Identify which cell holds the provided text, then report its [x, y] central coordinate. 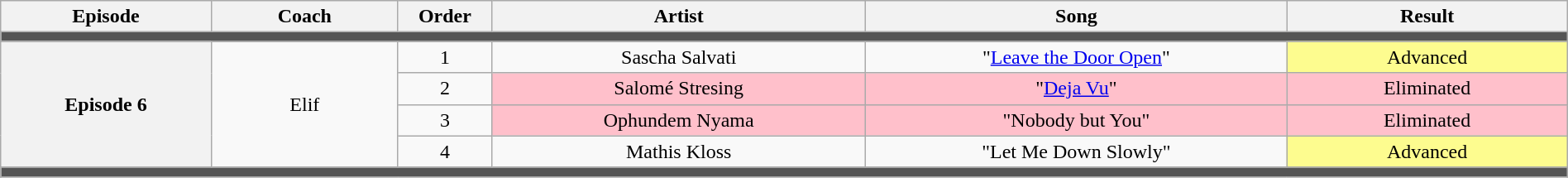
Song [1077, 17]
1 [445, 57]
"Nobody but You" [1077, 120]
3 [445, 120]
Coach [304, 17]
Ophundem Nyama [678, 120]
Episode [106, 17]
Episode 6 [106, 104]
Salomé Stresing [678, 89]
Mathis Kloss [678, 152]
Elif [304, 104]
Order [445, 17]
Artist [678, 17]
"Deja Vu" [1077, 89]
2 [445, 89]
"Leave the Door Open" [1077, 57]
Result [1427, 17]
4 [445, 152]
Sascha Salvati [678, 57]
"Let Me Down Slowly" [1077, 152]
